Search for the cell housing the specified text and yield its [x, y] center coordinate. 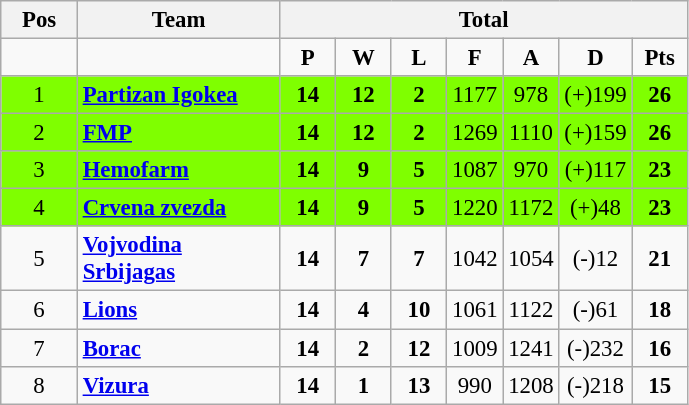
16 [660, 348]
W [364, 58]
10 [419, 310]
Vojvodina Srbijagas [178, 258]
1172 [531, 208]
Pts [660, 58]
1054 [531, 258]
Partizan Igokea [178, 95]
1220 [475, 208]
(-)218 [596, 385]
(-)61 [596, 310]
Total [484, 20]
21 [660, 258]
1208 [531, 385]
1177 [475, 95]
1122 [531, 310]
15 [660, 385]
1269 [475, 133]
1110 [531, 133]
(+)117 [596, 170]
Team [178, 20]
(-)232 [596, 348]
P [308, 58]
978 [531, 95]
Vizura [178, 385]
A [531, 58]
3 [40, 170]
1061 [475, 310]
D [596, 58]
1241 [531, 348]
Lions [178, 310]
1009 [475, 348]
Hemofarm [178, 170]
Pos [40, 20]
Crvena zvezda [178, 208]
970 [531, 170]
(+)159 [596, 133]
(+)48 [596, 208]
Borac [178, 348]
6 [40, 310]
(-)12 [596, 258]
L [419, 58]
(+)199 [596, 95]
F [475, 58]
8 [40, 385]
18 [660, 310]
1042 [475, 258]
FMP [178, 133]
990 [475, 385]
1087 [475, 170]
13 [419, 385]
